Locate the cell with the specified text and output its [X, Y] center coordinate. 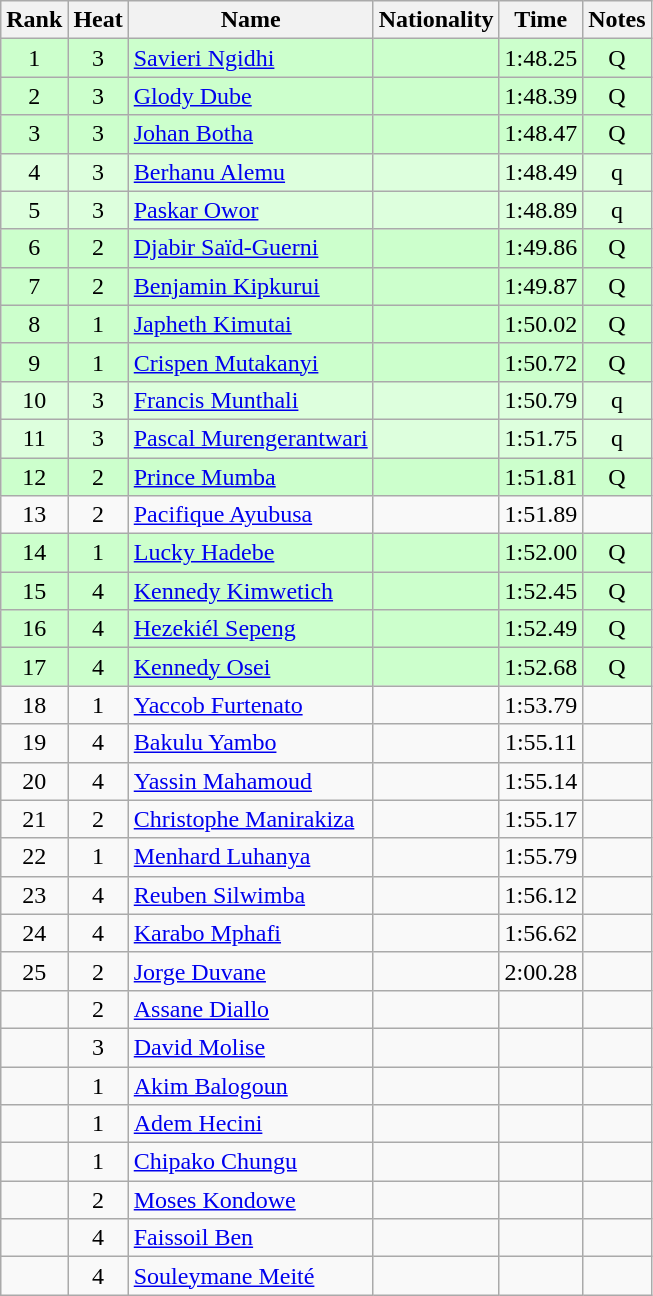
1:48.49 [541, 172]
14 [34, 553]
1:56.62 [541, 933]
18 [34, 705]
1:50.72 [541, 362]
13 [34, 515]
1:53.79 [541, 705]
Reuben Silwimba [250, 895]
7 [34, 286]
1:51.89 [541, 515]
1:51.81 [541, 477]
1:52.00 [541, 553]
Moses Kondowe [250, 1200]
1:55.79 [541, 857]
1:50.79 [541, 400]
Crispen Mutakanyi [250, 362]
23 [34, 895]
1:50.02 [541, 324]
Hezekiél Sepeng [250, 629]
10 [34, 400]
Pascal Murengerantwari [250, 438]
Christophe Manirakiza [250, 819]
8 [34, 324]
Assane Diallo [250, 1009]
11 [34, 438]
Time [541, 20]
Francis Munthali [250, 400]
Yassin Mahamoud [250, 781]
1:52.45 [541, 591]
1:52.68 [541, 667]
2:00.28 [541, 971]
Lucky Hadebe [250, 553]
Johan Botha [250, 134]
1:55.17 [541, 819]
15 [34, 591]
Prince Mumba [250, 477]
12 [34, 477]
17 [34, 667]
21 [34, 819]
1:48.47 [541, 134]
1:49.86 [541, 248]
Bakulu Yambo [250, 743]
Chipako Chungu [250, 1162]
1:55.11 [541, 743]
9 [34, 362]
1:55.14 [541, 781]
20 [34, 781]
David Molise [250, 1047]
16 [34, 629]
Name [250, 20]
Karabo Mphafi [250, 933]
22 [34, 857]
Pacifique Ayubusa [250, 515]
Rank [34, 20]
5 [34, 210]
19 [34, 743]
1:52.49 [541, 629]
Faissoil Ben [250, 1238]
Adem Hecini [250, 1124]
Benjamin Kipkurui [250, 286]
24 [34, 933]
1:48.89 [541, 210]
Akim Balogoun [250, 1085]
1:51.75 [541, 438]
1:48.25 [541, 58]
Yaccob Furtenato [250, 705]
25 [34, 971]
Jorge Duvane [250, 971]
1:56.12 [541, 895]
Heat [98, 20]
6 [34, 248]
Nationality [436, 20]
Kennedy Osei [250, 667]
Notes [617, 20]
Berhanu Alemu [250, 172]
1:48.39 [541, 96]
Glody Dube [250, 96]
Japheth Kimutai [250, 324]
Djabir Saïd-Guerni [250, 248]
Kennedy Kimwetich [250, 591]
1:49.87 [541, 286]
Paskar Owor [250, 210]
Savieri Ngidhi [250, 58]
Souleymane Meité [250, 1276]
Menhard Luhanya [250, 857]
